Output the (x, y) coordinate of the center of the cell containing the given text.  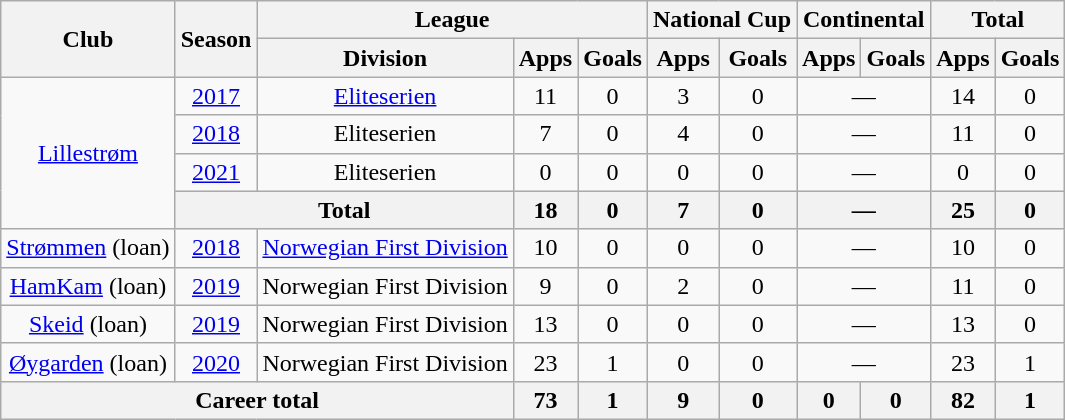
Club (88, 39)
2 (683, 286)
2020 (216, 362)
Lillestrøm (88, 153)
Øygarden (loan) (88, 362)
Continental (864, 20)
82 (963, 400)
HamKam (loan) (88, 286)
Skeid (loan) (88, 324)
Strømmen (loan) (88, 248)
Season (216, 39)
14 (963, 96)
3 (683, 96)
2021 (216, 172)
Career total (258, 400)
25 (963, 210)
73 (545, 400)
4 (683, 134)
18 (545, 210)
National Cup (722, 20)
Division (385, 58)
2017 (216, 96)
League (452, 20)
